Identify which cell holds the provided text, then report its [X, Y] central coordinate. 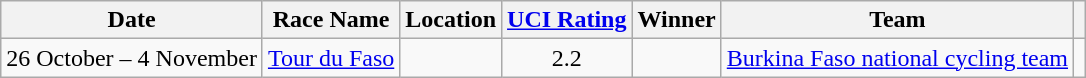
UCI Rating [567, 20]
Location [451, 20]
Team [897, 20]
26 October – 4 November [132, 58]
Tour du Faso [330, 58]
2.2 [567, 58]
Race Name [330, 20]
Winner [676, 20]
Burkina Faso national cycling team [897, 58]
Date [132, 20]
